Output the (X, Y) coordinate of the center of the cell containing the given text.  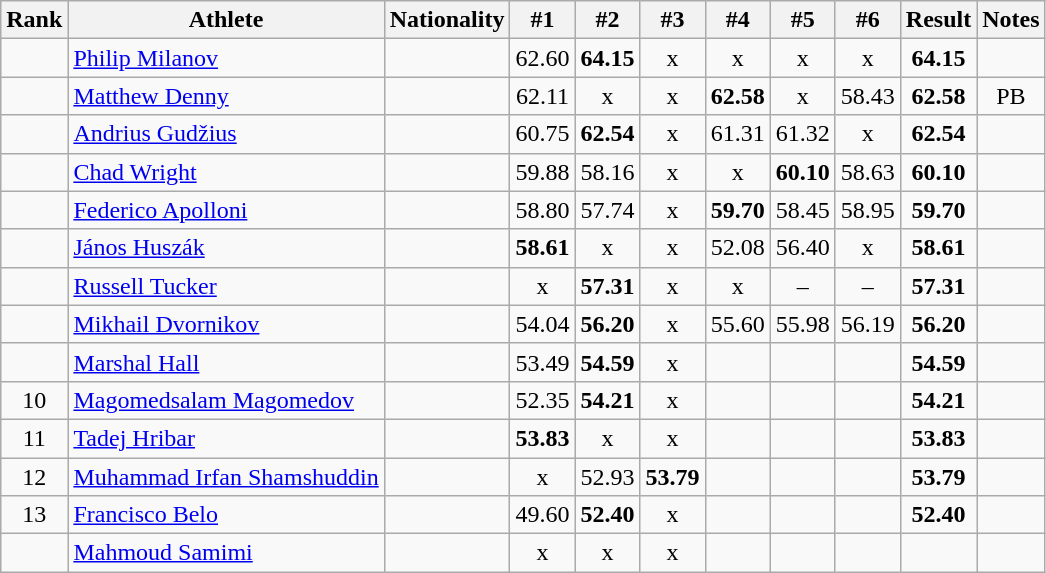
58.63 (868, 172)
10 (34, 400)
Result (938, 20)
53.49 (542, 362)
12 (34, 477)
Muhammad Irfan Shamshuddin (226, 477)
56.19 (868, 324)
Tadej Hribar (226, 438)
61.31 (738, 134)
Andrius Gudžius (226, 134)
52.35 (542, 400)
13 (34, 515)
55.98 (802, 324)
62.60 (542, 58)
Rank (34, 20)
Mahmoud Samimi (226, 553)
54.04 (542, 324)
Marshal Hall (226, 362)
55.60 (738, 324)
Russell Tucker (226, 286)
58.43 (868, 96)
#2 (608, 20)
52.93 (608, 477)
56.40 (802, 248)
#6 (868, 20)
58.95 (868, 210)
Athlete (226, 20)
#3 (672, 20)
58.45 (802, 210)
Francisco Belo (226, 515)
#1 (542, 20)
49.60 (542, 515)
PB (1011, 96)
Matthew Denny (226, 96)
61.32 (802, 134)
Chad Wright (226, 172)
#4 (738, 20)
60.75 (542, 134)
Magomedsalam Magomedov (226, 400)
52.08 (738, 248)
62.11 (542, 96)
58.16 (608, 172)
#5 (802, 20)
57.74 (608, 210)
Mikhail Dvornikov (226, 324)
Philip Milanov (226, 58)
Federico Apolloni (226, 210)
58.80 (542, 210)
59.88 (542, 172)
János Huszák (226, 248)
Nationality (447, 20)
Notes (1011, 20)
11 (34, 438)
